Scan for the cell matching the given text and deliver its [X, Y] coordinate at center. 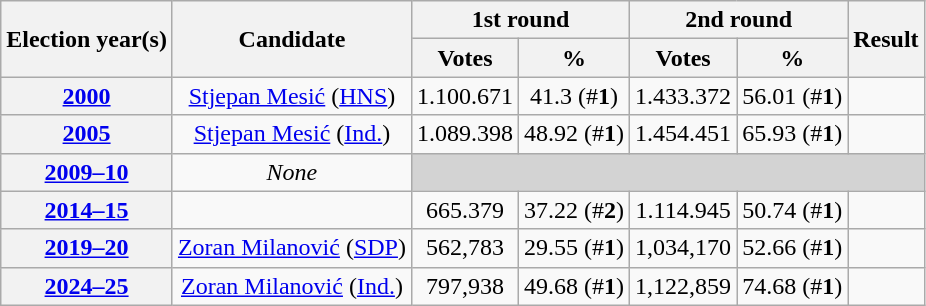
Result [886, 39]
Zoran Milanović (Ind.) [292, 286]
Stjepan Mesić (Ind.) [292, 134]
74.68 (#1) [792, 286]
None [292, 172]
Election year(s) [87, 39]
2000 [87, 96]
1.089.398 [464, 134]
2nd round [739, 20]
1.100.671 [464, 96]
797,938 [464, 286]
52.66 (#1) [792, 248]
2005 [87, 134]
Zoran Milanović (SDP) [292, 248]
1.433.372 [684, 96]
49.68 (#1) [574, 286]
Stjepan Mesić (HNS) [292, 96]
56.01 (#1) [792, 96]
665.379 [464, 210]
65.93 (#1) [792, 134]
2019–20 [87, 248]
37.22 (#2) [574, 210]
1.454.451 [684, 134]
1,034,170 [684, 248]
2024–25 [87, 286]
29.55 (#1) [574, 248]
562,783 [464, 248]
2014–15 [87, 210]
1.114.945 [684, 210]
1st round [520, 20]
48.92 (#1) [574, 134]
2009–10 [87, 172]
1,122,859 [684, 286]
50.74 (#1) [792, 210]
Candidate [292, 39]
41.3 (#1) [574, 96]
